Extract the [X, Y] coordinate from the center of the cell holding the provided text.  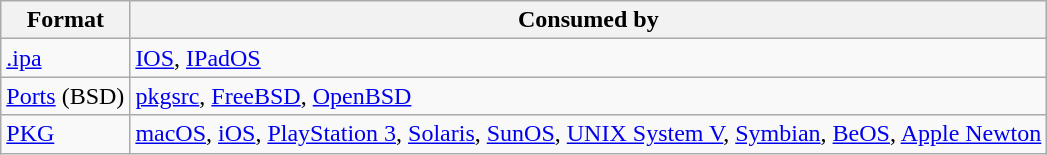
PKG [66, 134]
Format [66, 20]
Ports (BSD) [66, 96]
IOS, IPadOS [588, 58]
Consumed by [588, 20]
pkgsrc, FreeBSD, OpenBSD [588, 96]
macOS, iOS, PlayStation 3, Solaris, SunOS, UNIX System V, Symbian, BeOS, Apple Newton [588, 134]
.ipa [66, 58]
